Determine the (X, Y) coordinate at the center of the cell enclosing the given text.  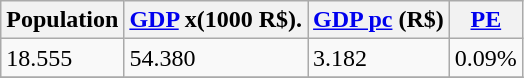
54.380 (216, 58)
GDP pc (R$) (379, 20)
0.09% (486, 58)
18.555 (62, 58)
PE (486, 20)
GDP x(1000 R$). (216, 20)
Population (62, 20)
3.182 (379, 58)
